Scan for the cell matching the given text and deliver its (x, y) coordinate at center. 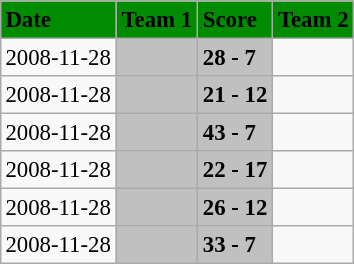
43 - 7 (234, 133)
28 - 7 (234, 57)
Team 2 (314, 20)
Team 1 (156, 20)
21 - 12 (234, 95)
22 - 17 (234, 170)
26 - 12 (234, 208)
Date (58, 20)
Score (234, 20)
33 - 7 (234, 245)
